Pinpoint the cell where the given text exists, returning its [X, Y] midpoint coordinate. 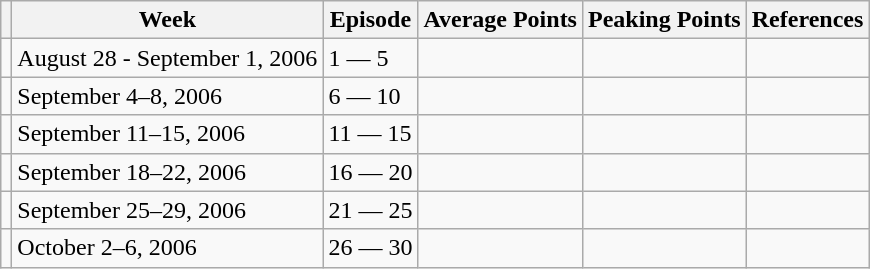
September 25–29, 2006 [168, 210]
References [808, 20]
September 18–22, 2006 [168, 172]
September 11–15, 2006 [168, 134]
1 — 5 [370, 58]
Week [168, 20]
11 — 15 [370, 134]
21 — 25 [370, 210]
Episode [370, 20]
16 — 20 [370, 172]
August 28 - September 1, 2006 [168, 58]
Peaking Points [664, 20]
Average Points [500, 20]
September 4–8, 2006 [168, 96]
26 — 30 [370, 248]
October 2–6, 2006 [168, 248]
6 — 10 [370, 96]
